Capture the cell that displays the provided text and extract its [X, Y] central coordinate. 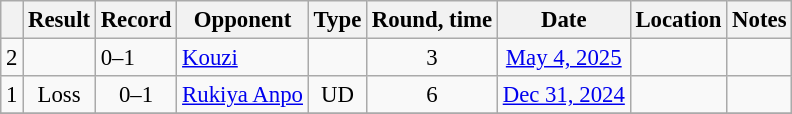
2 [12, 58]
Round, time [432, 20]
Location [678, 20]
1 [12, 95]
Dec 31, 2024 [564, 95]
3 [432, 58]
Notes [760, 20]
Result [60, 20]
Type [337, 20]
6 [432, 95]
Record [136, 20]
Opponent [242, 20]
Rukiya Anpo [242, 95]
Date [564, 20]
UD [337, 95]
Kouzi [242, 58]
Loss [60, 95]
May 4, 2025 [564, 58]
